Output the [X, Y] coordinate of the center of the cell containing the given text.  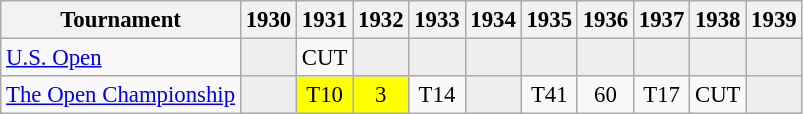
T17 [661, 95]
1934 [493, 20]
1938 [718, 20]
1937 [661, 20]
T41 [549, 95]
Tournament [121, 20]
T10 [325, 95]
1935 [549, 20]
1932 [381, 20]
U.S. Open [121, 58]
T14 [437, 95]
The Open Championship [121, 95]
1930 [268, 20]
1931 [325, 20]
1939 [774, 20]
3 [381, 95]
1933 [437, 20]
1936 [605, 20]
60 [605, 95]
